Pinpoint the cell where the given text exists, returning its [x, y] midpoint coordinate. 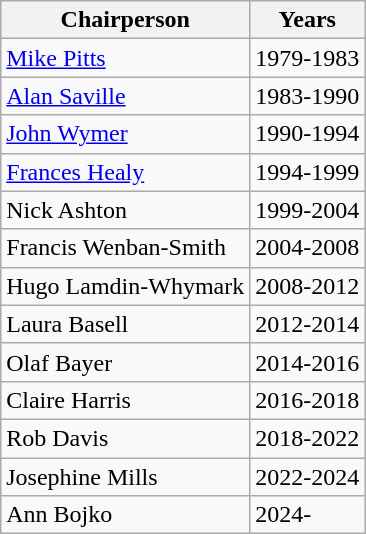
2022-2024 [308, 477]
Claire Harris [126, 400]
1990-1994 [308, 134]
2004-2008 [308, 248]
Alan Saville [126, 96]
Laura Basell [126, 324]
2008-2012 [308, 286]
Years [308, 20]
2018-2022 [308, 438]
1983-1990 [308, 96]
1994-1999 [308, 172]
2024- [308, 515]
Chairperson [126, 20]
Mike Pitts [126, 58]
Nick Ashton [126, 210]
Olaf Bayer [126, 362]
2014-2016 [308, 362]
John Wymer [126, 134]
Rob Davis [126, 438]
2016-2018 [308, 400]
Francis Wenban-Smith [126, 248]
1999-2004 [308, 210]
Josephine Mills [126, 477]
Frances Healy [126, 172]
1979-1983 [308, 58]
2012-2014 [308, 324]
Hugo Lamdin-Whymark [126, 286]
Ann Bojko [126, 515]
